Search for the cell housing the specified text and yield its [X, Y] center coordinate. 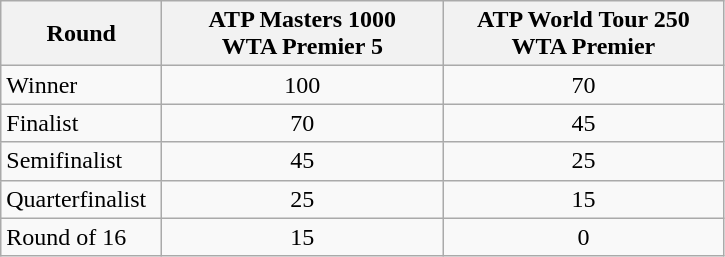
Round of 16 [82, 237]
Finalist [82, 123]
Round [82, 34]
Semifinalist [82, 161]
Quarterfinalist [82, 199]
Winner [82, 85]
0 [584, 237]
100 [302, 85]
ATP Masters 1000 WTA Premier 5 [302, 34]
ATP World Tour 250 WTA Premier [584, 34]
